Extract the (X, Y) coordinate from the center of the cell holding the provided text.  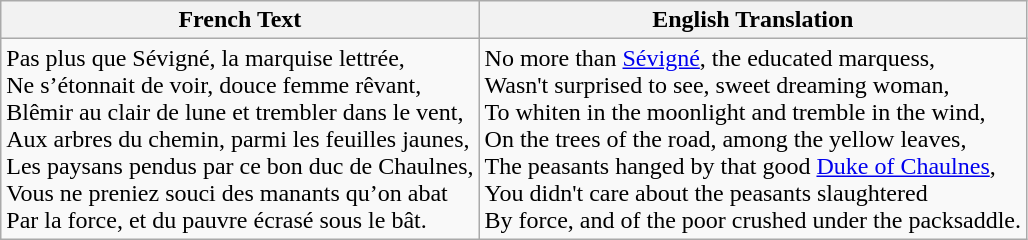
French Text (240, 20)
English Translation (753, 20)
